Identify which cell holds the provided text, then report its [x, y] central coordinate. 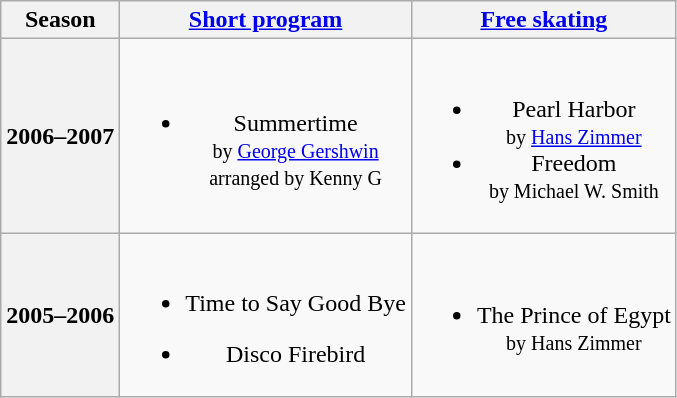
Pearl Harbor by Hans Zimmer Freedom by Michael W. Smith [544, 136]
2005–2006 [60, 315]
2006–2007 [60, 136]
Short program [266, 20]
Time to Say Good ByeDisco Firebird [266, 315]
Season [60, 20]
Summertime by George Gershwin arranged by Kenny G [266, 136]
The Prince of Egypt by Hans Zimmer [544, 315]
Free skating [544, 20]
